Output the [x, y] coordinate of the center of the cell containing the given text.  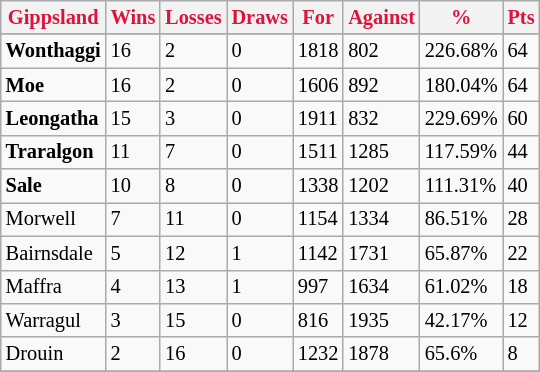
Against [382, 17]
For [318, 17]
Bairnsdale [54, 253]
65.6% [462, 354]
1334 [382, 219]
892 [382, 85]
Gippsland [54, 17]
22 [522, 253]
1911 [318, 118]
Wonthaggi [54, 51]
832 [382, 118]
Leongatha [54, 118]
1511 [318, 152]
1935 [382, 320]
Warragul [54, 320]
61.02% [462, 287]
13 [193, 287]
1232 [318, 354]
28 [522, 219]
1634 [382, 287]
Sale [54, 186]
1154 [318, 219]
% [462, 17]
117.59% [462, 152]
1606 [318, 85]
40 [522, 186]
Losses [193, 17]
1338 [318, 186]
Draws [260, 17]
1142 [318, 253]
86.51% [462, 219]
816 [318, 320]
802 [382, 51]
180.04% [462, 85]
229.69% [462, 118]
Drouin [54, 354]
226.68% [462, 51]
1818 [318, 51]
1878 [382, 354]
65.87% [462, 253]
1202 [382, 186]
1285 [382, 152]
Wins [134, 17]
997 [318, 287]
Traralgon [54, 152]
5 [134, 253]
18 [522, 287]
Maffra [54, 287]
4 [134, 287]
Moe [54, 85]
Morwell [54, 219]
44 [522, 152]
111.31% [462, 186]
42.17% [462, 320]
Pts [522, 17]
1731 [382, 253]
60 [522, 118]
10 [134, 186]
